Capture the cell that displays the provided text and extract its [x, y] central coordinate. 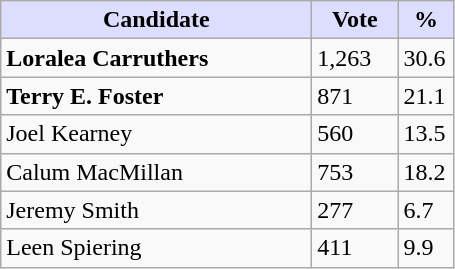
Joel Kearney [156, 134]
18.2 [426, 172]
Vote [355, 20]
21.1 [426, 96]
411 [355, 248]
9.9 [426, 248]
Jeremy Smith [156, 210]
753 [355, 172]
Leen Spiering [156, 248]
560 [355, 134]
30.6 [426, 58]
% [426, 20]
6.7 [426, 210]
Loralea Carruthers [156, 58]
1,263 [355, 58]
Calum MacMillan [156, 172]
871 [355, 96]
Terry E. Foster [156, 96]
13.5 [426, 134]
277 [355, 210]
Candidate [156, 20]
